Search for the cell housing the specified text and yield its [X, Y] center coordinate. 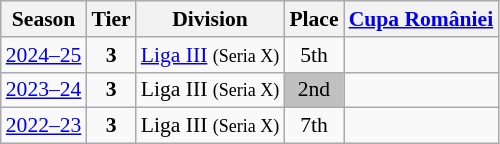
2024–25 [44, 55]
Division [210, 19]
Cupa României [422, 19]
2023–24 [44, 90]
Season [44, 19]
5th [314, 55]
7th [314, 126]
Place [314, 19]
2022–23 [44, 126]
2nd [314, 90]
Tier [110, 19]
